Capture the cell that displays the provided text and extract its [x, y] central coordinate. 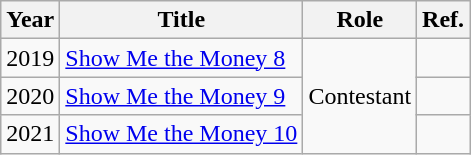
2021 [30, 134]
Show Me the Money 8 [182, 58]
Show Me the Money 10 [182, 134]
Year [30, 20]
Role [360, 20]
2020 [30, 96]
2019 [30, 58]
Show Me the Money 9 [182, 96]
Title [182, 20]
Contestant [360, 96]
Ref. [444, 20]
